Determine the (x, y) coordinate at the center of the cell enclosing the given text.  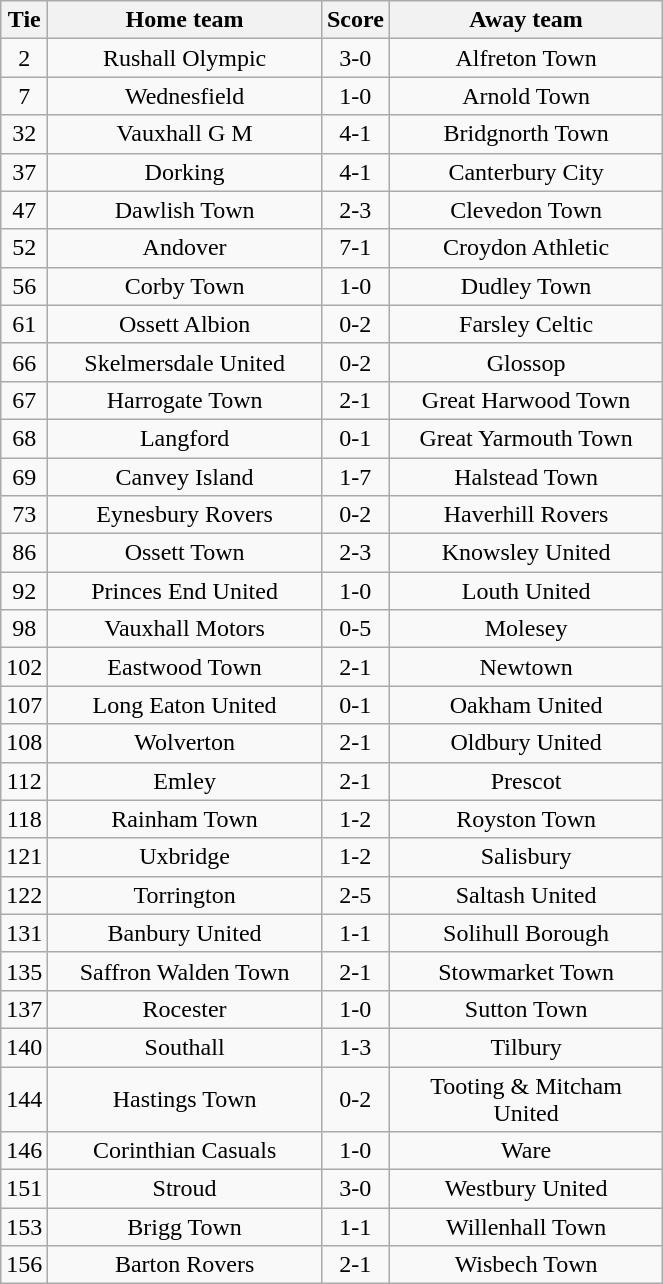
2 (24, 58)
Rocester (185, 1009)
Home team (185, 20)
Dudley Town (526, 286)
Score (355, 20)
Bridgnorth Town (526, 134)
Torrington (185, 895)
Haverhill Rovers (526, 515)
Brigg Town (185, 1227)
146 (24, 1151)
Willenhall Town (526, 1227)
Wednesfield (185, 96)
Tilbury (526, 1047)
131 (24, 933)
2-5 (355, 895)
7 (24, 96)
102 (24, 667)
151 (24, 1189)
Louth United (526, 591)
1-3 (355, 1047)
Dorking (185, 172)
Tooting & Mitcham United (526, 1098)
37 (24, 172)
Glossop (526, 362)
Princes End United (185, 591)
Westbury United (526, 1189)
Royston Town (526, 819)
153 (24, 1227)
Corinthian Casuals (185, 1151)
Farsley Celtic (526, 324)
137 (24, 1009)
73 (24, 515)
Andover (185, 248)
Oldbury United (526, 743)
61 (24, 324)
Salisbury (526, 857)
Knowsley United (526, 553)
108 (24, 743)
Hastings Town (185, 1098)
56 (24, 286)
Halstead Town (526, 477)
107 (24, 705)
92 (24, 591)
Uxbridge (185, 857)
Great Yarmouth Town (526, 438)
66 (24, 362)
Prescot (526, 781)
Barton Rovers (185, 1265)
Ossett Town (185, 553)
7-1 (355, 248)
Canterbury City (526, 172)
Skelmersdale United (185, 362)
Stroud (185, 1189)
Banbury United (185, 933)
Alfreton Town (526, 58)
Vauxhall Motors (185, 629)
Stowmarket Town (526, 971)
Wisbech Town (526, 1265)
Vauxhall G M (185, 134)
86 (24, 553)
Rainham Town (185, 819)
47 (24, 210)
Wolverton (185, 743)
Saffron Walden Town (185, 971)
Ware (526, 1151)
Langford (185, 438)
Arnold Town (526, 96)
Great Harwood Town (526, 400)
Corby Town (185, 286)
Rushall Olympic (185, 58)
Harrogate Town (185, 400)
Away team (526, 20)
69 (24, 477)
122 (24, 895)
0-5 (355, 629)
Solihull Borough (526, 933)
Sutton Town (526, 1009)
Ossett Albion (185, 324)
Eynesbury Rovers (185, 515)
Clevedon Town (526, 210)
32 (24, 134)
98 (24, 629)
68 (24, 438)
52 (24, 248)
1-7 (355, 477)
112 (24, 781)
Southall (185, 1047)
135 (24, 971)
118 (24, 819)
Molesey (526, 629)
156 (24, 1265)
144 (24, 1098)
Long Eaton United (185, 705)
Saltash United (526, 895)
Canvey Island (185, 477)
67 (24, 400)
Emley (185, 781)
Dawlish Town (185, 210)
Tie (24, 20)
140 (24, 1047)
Oakham United (526, 705)
Eastwood Town (185, 667)
Croydon Athletic (526, 248)
121 (24, 857)
Newtown (526, 667)
